Return the (x, y) coordinate for the center point of the cell that contains the specified text.  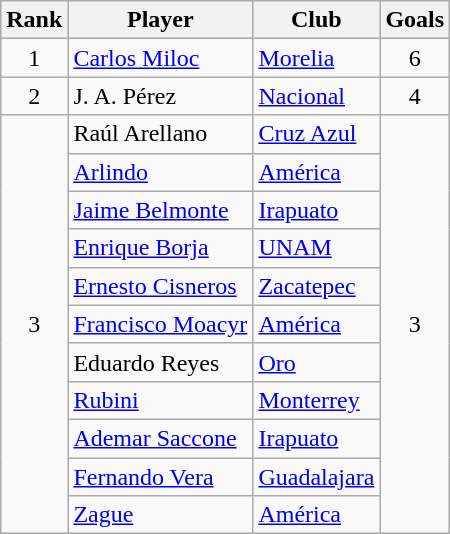
Cruz Azul (316, 134)
1 (34, 58)
Oro (316, 362)
Arlindo (160, 172)
Jaime Belmonte (160, 210)
6 (415, 58)
Guadalajara (316, 477)
Rank (34, 20)
Morelia (316, 58)
Nacional (316, 96)
Ademar Saccone (160, 438)
Carlos Miloc (160, 58)
Enrique Borja (160, 248)
Player (160, 20)
Goals (415, 20)
Fernando Vera (160, 477)
Zague (160, 515)
UNAM (316, 248)
Club (316, 20)
J. A. Pérez (160, 96)
Ernesto Cisneros (160, 286)
Zacatepec (316, 286)
Francisco Moacyr (160, 324)
Eduardo Reyes (160, 362)
2 (34, 96)
Raúl Arellano (160, 134)
Monterrey (316, 400)
4 (415, 96)
Rubini (160, 400)
